For the text-containing cell, return its midpoint in [x, y] coordinate format. 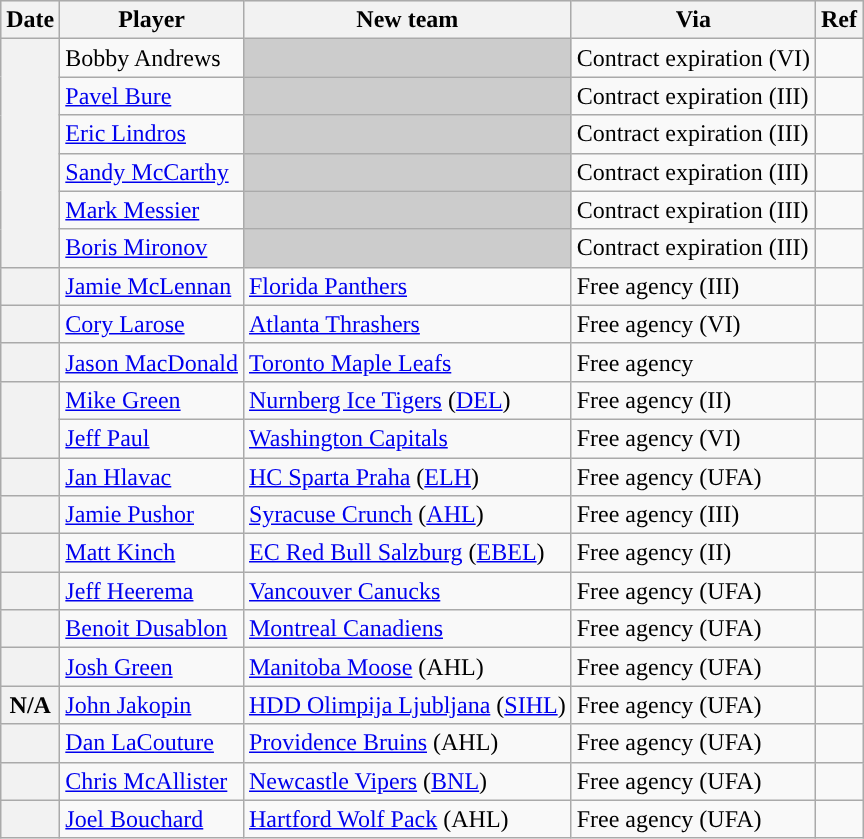
Boris Mironov [152, 248]
Cory Larose [152, 324]
Eric Lindros [152, 134]
Free agency [693, 362]
Sandy McCarthy [152, 172]
Josh Green [152, 667]
Syracuse Crunch (AHL) [407, 515]
Jeff Paul [152, 438]
Jeff Heerema [152, 591]
Bobby Andrews [152, 58]
HDD Olimpija Ljubljana (SIHL) [407, 705]
HC Sparta Praha (ELH) [407, 477]
Player [152, 20]
Nurnberg Ice Tigers (DEL) [407, 400]
Jamie Pushor [152, 515]
Atlanta Thrashers [407, 324]
Ref [838, 20]
Manitoba Moose (AHL) [407, 667]
Jason MacDonald [152, 362]
Pavel Bure [152, 96]
Joel Bouchard [152, 819]
Via [693, 20]
Providence Bruins (AHL) [407, 743]
Toronto Maple Leafs [407, 362]
John Jakopin [152, 705]
Chris McAllister [152, 781]
Dan LaCouture [152, 743]
Florida Panthers [407, 286]
Montreal Canadiens [407, 629]
Jamie McLennan [152, 286]
Washington Capitals [407, 438]
N/A [30, 705]
Date [30, 20]
Hartford Wolf Pack (AHL) [407, 819]
Mike Green [152, 400]
Contract expiration (VI) [693, 58]
EC Red Bull Salzburg (EBEL) [407, 553]
Newcastle Vipers (BNL) [407, 781]
New team [407, 20]
Matt Kinch [152, 553]
Jan Hlavac [152, 477]
Vancouver Canucks [407, 591]
Mark Messier [152, 210]
Benoit Dusablon [152, 629]
